Locate the cell with the specified text and output its (X, Y) center coordinate. 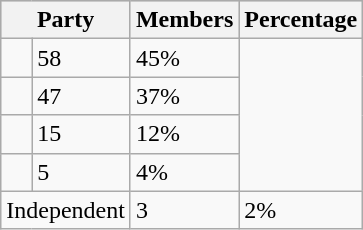
2% (301, 210)
3 (184, 210)
Party (66, 20)
Percentage (301, 20)
58 (82, 58)
15 (82, 134)
Members (184, 20)
45% (184, 58)
47 (82, 96)
Independent (66, 210)
37% (184, 96)
5 (82, 172)
12% (184, 134)
4% (184, 172)
